Output the (x, y) coordinate of the center of the cell containing the given text.  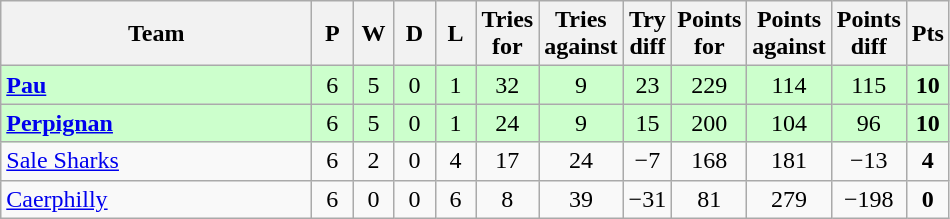
−198 (868, 199)
2 (374, 161)
Try diff (648, 34)
P (332, 34)
168 (710, 161)
15 (648, 123)
39 (581, 199)
229 (710, 85)
Team (156, 34)
Points diff (868, 34)
Tries against (581, 34)
Pts (928, 34)
D (414, 34)
−31 (648, 199)
Caerphilly (156, 199)
114 (789, 85)
Perpignan (156, 123)
L (456, 34)
32 (508, 85)
23 (648, 85)
96 (868, 123)
Tries for (508, 34)
279 (789, 199)
104 (789, 123)
115 (868, 85)
−7 (648, 161)
81 (710, 199)
Points for (710, 34)
Sale Sharks (156, 161)
17 (508, 161)
W (374, 34)
200 (710, 123)
Pau (156, 85)
Points against (789, 34)
181 (789, 161)
8 (508, 199)
−13 (868, 161)
